Find where the given text appears and provide that cell's center as [X, Y] coordinate. 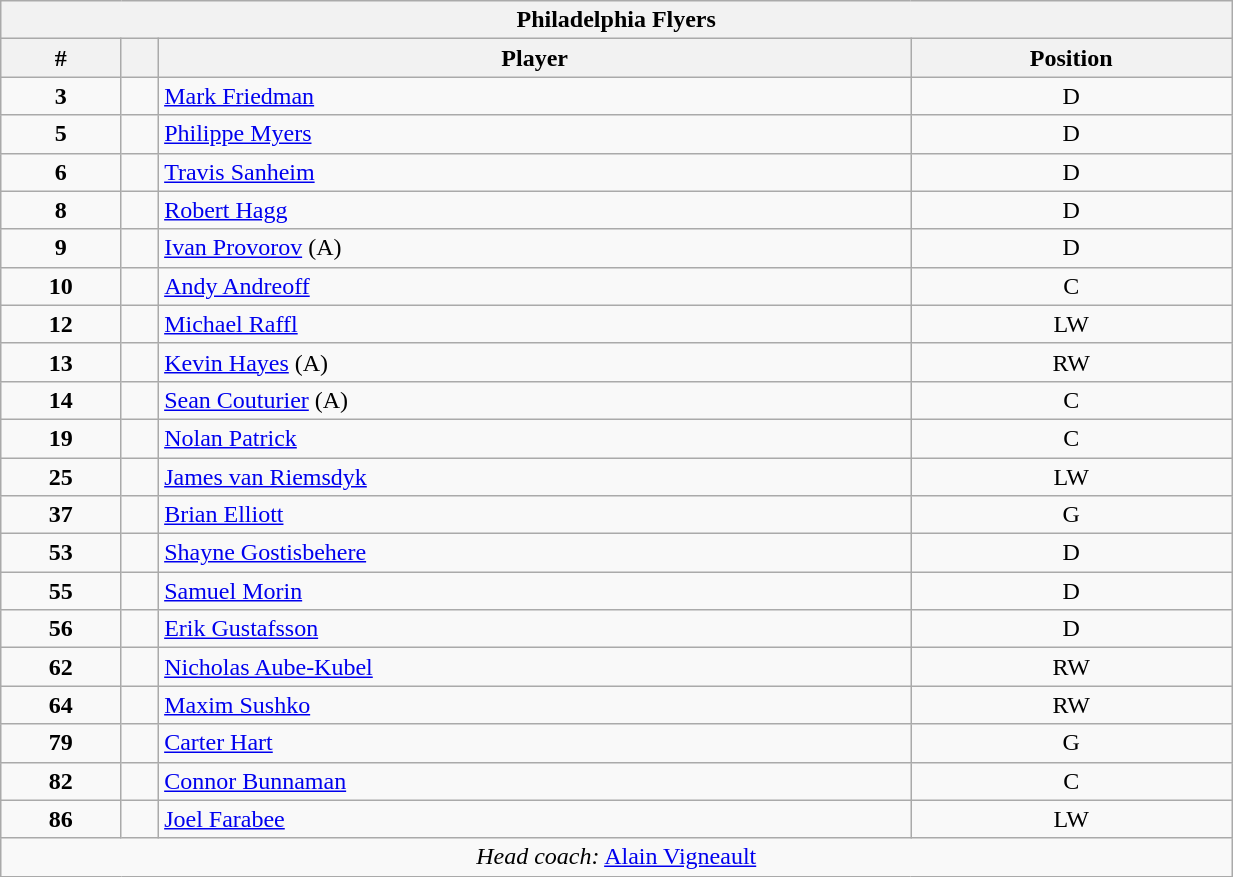
8 [61, 210]
Player [535, 58]
37 [61, 515]
10 [61, 286]
Shayne Gostisbehere [535, 553]
Ivan Provorov (A) [535, 248]
Joel Farabee [535, 819]
86 [61, 819]
12 [61, 324]
Philadelphia Flyers [616, 20]
Carter Hart [535, 743]
Mark Friedman [535, 96]
14 [61, 400]
53 [61, 553]
Robert Hagg [535, 210]
19 [61, 438]
Kevin Hayes (A) [535, 362]
Connor Bunnaman [535, 781]
Samuel Morin [535, 591]
6 [61, 172]
56 [61, 629]
64 [61, 705]
James van Riemsdyk [535, 477]
3 [61, 96]
25 [61, 477]
Head coach: Alain Vigneault [616, 857]
Travis Sanheim [535, 172]
9 [61, 248]
13 [61, 362]
Brian Elliott [535, 515]
55 [61, 591]
Sean Couturier (A) [535, 400]
Position [1072, 58]
Philippe Myers [535, 134]
# [61, 58]
Michael Raffl [535, 324]
Maxim Sushko [535, 705]
82 [61, 781]
Nicholas Aube-Kubel [535, 667]
62 [61, 667]
Andy Andreoff [535, 286]
Nolan Patrick [535, 438]
Erik Gustafsson [535, 629]
79 [61, 743]
5 [61, 134]
